Return the [X, Y] coordinate for the center point of the cell that contains the specified text.  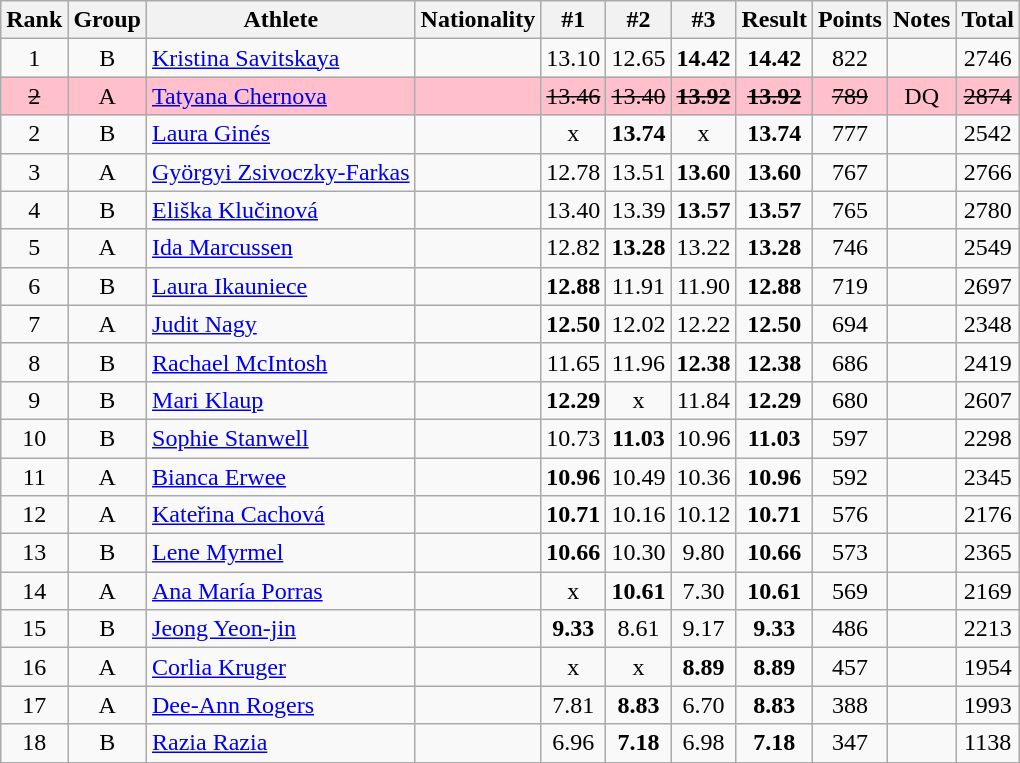
17 [34, 705]
686 [850, 362]
694 [850, 324]
592 [850, 477]
7 [34, 324]
Total [988, 20]
2780 [988, 210]
7.81 [574, 705]
Tatyana Chernova [282, 96]
7.30 [704, 591]
1 [34, 58]
573 [850, 553]
3 [34, 172]
13.22 [704, 248]
1993 [988, 705]
18 [34, 743]
12.82 [574, 248]
2345 [988, 477]
16 [34, 667]
11.90 [704, 286]
789 [850, 96]
10.49 [638, 477]
9.17 [704, 629]
11.96 [638, 362]
Razia Razia [282, 743]
2419 [988, 362]
10.12 [704, 515]
10.36 [704, 477]
Rank [34, 20]
765 [850, 210]
388 [850, 705]
9.80 [704, 553]
Laura Ginés [282, 134]
13.51 [638, 172]
2176 [988, 515]
2874 [988, 96]
2766 [988, 172]
Ida Marcussen [282, 248]
6.98 [704, 743]
1138 [988, 743]
12.65 [638, 58]
Jeong Yeon-jin [282, 629]
Lene Myrmel [282, 553]
2607 [988, 400]
11.65 [574, 362]
11.91 [638, 286]
13 [34, 553]
6.70 [704, 705]
12.78 [574, 172]
Mari Klaup [282, 400]
8.61 [638, 629]
10 [34, 438]
Dee-Ann Rogers [282, 705]
12.22 [704, 324]
Kateřina Cachová [282, 515]
10.16 [638, 515]
5 [34, 248]
Athlete [282, 20]
822 [850, 58]
Kristina Savitskaya [282, 58]
Notes [921, 20]
Corlia Kruger [282, 667]
6 [34, 286]
12.02 [638, 324]
9 [34, 400]
11 [34, 477]
Györgyi Zsivoczky-Farkas [282, 172]
Laura Ikauniece [282, 286]
2542 [988, 134]
Eliška Klučinová [282, 210]
680 [850, 400]
13.46 [574, 96]
2213 [988, 629]
Points [850, 20]
2348 [988, 324]
Result [774, 20]
2169 [988, 591]
Group [108, 20]
2298 [988, 438]
2365 [988, 553]
Rachael McIntosh [282, 362]
8 [34, 362]
6.96 [574, 743]
#3 [704, 20]
1954 [988, 667]
347 [850, 743]
746 [850, 248]
4 [34, 210]
13.39 [638, 210]
14 [34, 591]
DQ [921, 96]
777 [850, 134]
Nationality [478, 20]
12 [34, 515]
719 [850, 286]
15 [34, 629]
#2 [638, 20]
10.73 [574, 438]
767 [850, 172]
10.30 [638, 553]
486 [850, 629]
2697 [988, 286]
569 [850, 591]
457 [850, 667]
13.10 [574, 58]
Sophie Stanwell [282, 438]
576 [850, 515]
2549 [988, 248]
2746 [988, 58]
597 [850, 438]
#1 [574, 20]
Judit Nagy [282, 324]
Bianca Erwee [282, 477]
Ana María Porras [282, 591]
11.84 [704, 400]
